Provide the (X, Y) coordinate of the cell's center where the given text is located.  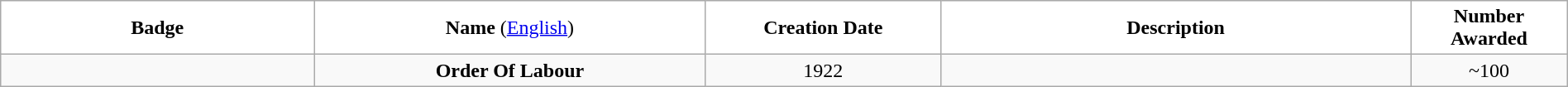
Badge (157, 28)
1922 (823, 70)
Description (1175, 28)
Number Awarded (1489, 28)
Order Of Labour (510, 70)
Creation Date (823, 28)
~100 (1489, 70)
Name (English) (510, 28)
